Identify which cell holds the provided text, then report its [x, y] central coordinate. 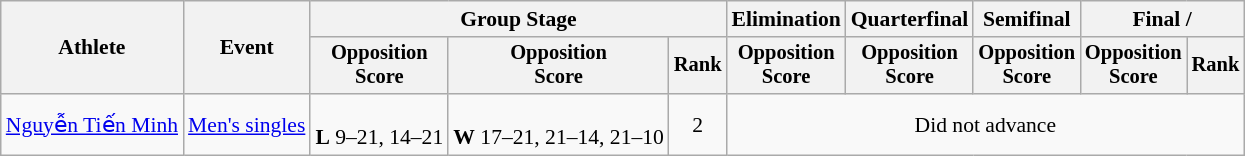
2 [698, 124]
Did not advance [985, 124]
Elimination [786, 19]
Event [246, 48]
Quarterfinal [910, 19]
Nguyễn Tiến Minh [92, 124]
L 9–21, 14–21 [379, 124]
W 17–21, 21–14, 21–10 [558, 124]
Athlete [92, 48]
Final / [1162, 19]
Semifinal [1026, 19]
Group Stage [518, 19]
Men's singles [246, 124]
